Find where the given text appears and provide that cell's center as (X, Y) coordinate. 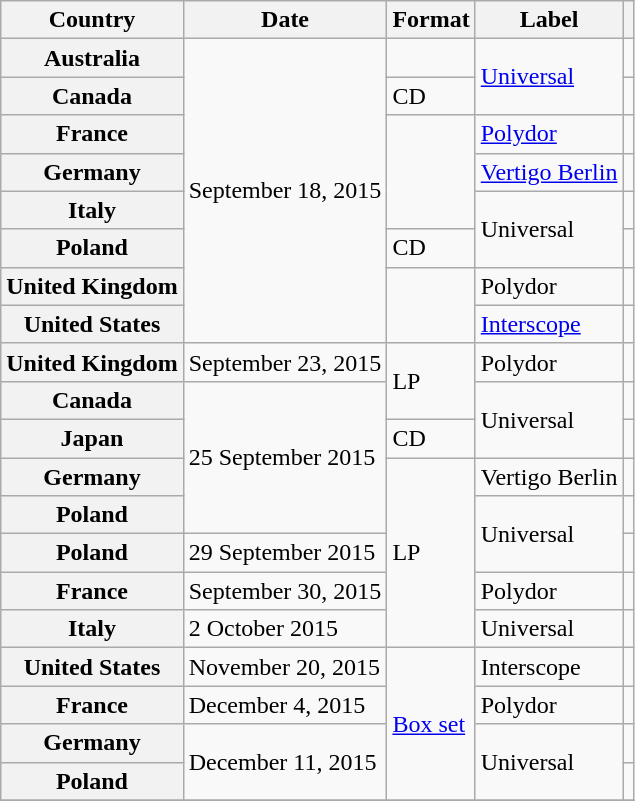
Box set (431, 724)
December 4, 2015 (285, 705)
September 23, 2015 (285, 362)
Country (92, 20)
November 20, 2015 (285, 667)
Japan (92, 438)
Label (549, 20)
25 September 2015 (285, 457)
September 18, 2015 (285, 191)
Date (285, 20)
2 October 2015 (285, 629)
December 11, 2015 (285, 762)
Australia (92, 58)
29 September 2015 (285, 553)
September 30, 2015 (285, 591)
Format (431, 20)
